Search for the cell housing the specified text and yield its [X, Y] center coordinate. 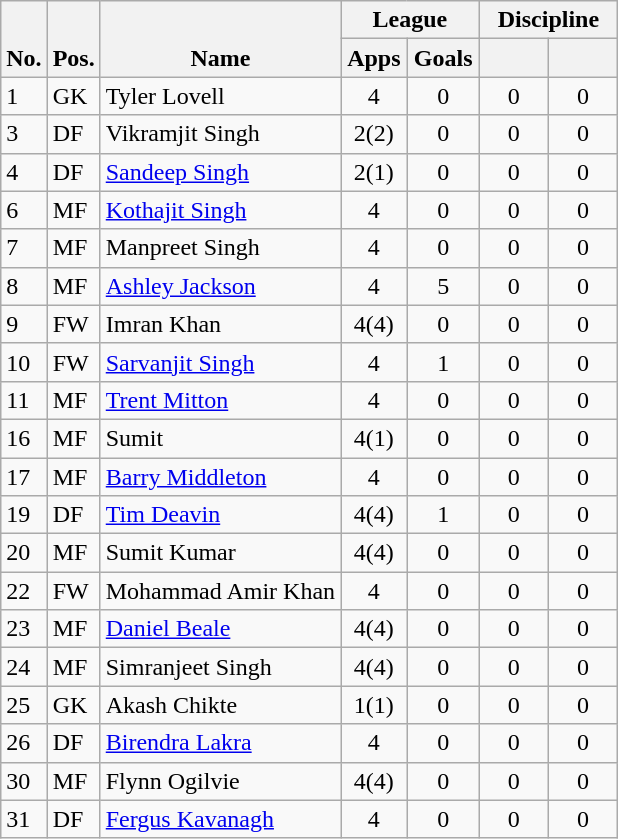
Birendra Lakra [220, 743]
23 [24, 629]
16 [24, 438]
Sandeep Singh [220, 172]
Flynn Ogilvie [220, 781]
Apps [374, 58]
24 [24, 667]
Sumit Kumar [220, 553]
Goals [443, 58]
Mohammad Amir Khan [220, 591]
Vikramjit Singh [220, 134]
17 [24, 477]
Sarvanjit Singh [220, 362]
7 [24, 248]
1(1) [374, 705]
9 [24, 324]
Tim Deavin [220, 515]
Discipline [548, 20]
Name [220, 39]
26 [24, 743]
Daniel Beale [220, 629]
Simranjeet Singh [220, 667]
2(2) [374, 134]
League [410, 20]
6 [24, 210]
Imran Khan [220, 324]
20 [24, 553]
30 [24, 781]
Pos. [74, 39]
19 [24, 515]
Akash Chikte [220, 705]
31 [24, 819]
Manpreet Singh [220, 248]
25 [24, 705]
Barry Middleton [220, 477]
11 [24, 400]
4(1) [374, 438]
Kothajit Singh [220, 210]
5 [443, 286]
Sumit [220, 438]
Tyler Lovell [220, 96]
Trent Mitton [220, 400]
Ashley Jackson [220, 286]
8 [24, 286]
22 [24, 591]
10 [24, 362]
No. [24, 39]
2(1) [374, 172]
3 [24, 134]
Fergus Kavanagh [220, 819]
